Scan for the cell matching the given text and deliver its (X, Y) coordinate at center. 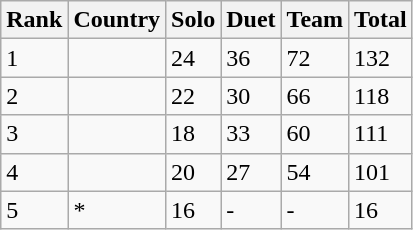
36 (251, 58)
30 (251, 96)
Duet (251, 20)
4 (34, 172)
Team (315, 20)
24 (194, 58)
101 (381, 172)
Solo (194, 20)
18 (194, 134)
33 (251, 134)
111 (381, 134)
118 (381, 96)
22 (194, 96)
5 (34, 210)
* (117, 210)
1 (34, 58)
60 (315, 134)
27 (251, 172)
66 (315, 96)
54 (315, 172)
72 (315, 58)
20 (194, 172)
Country (117, 20)
Rank (34, 20)
Total (381, 20)
132 (381, 58)
3 (34, 134)
2 (34, 96)
